Pinpoint the cell where the given text exists, returning its (X, Y) midpoint coordinate. 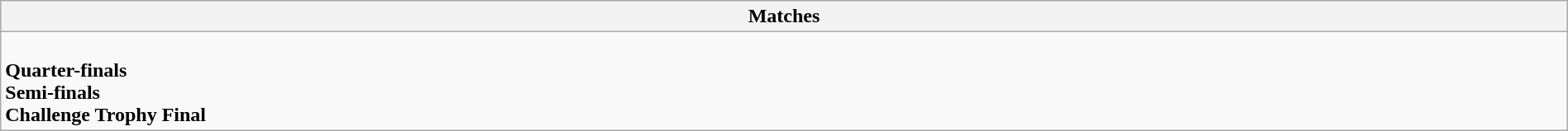
Quarter-finals Semi-finals Challenge Trophy Final (784, 81)
Matches (784, 16)
